Return the (x, y) coordinate for the center point of the cell that contains the specified text.  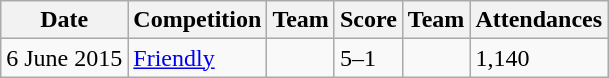
Competition (198, 20)
Date (64, 20)
Score (368, 20)
5–1 (368, 58)
6 June 2015 (64, 58)
Attendances (539, 20)
1,140 (539, 58)
Friendly (198, 58)
